Capture the cell that displays the provided text and extract its [x, y] central coordinate. 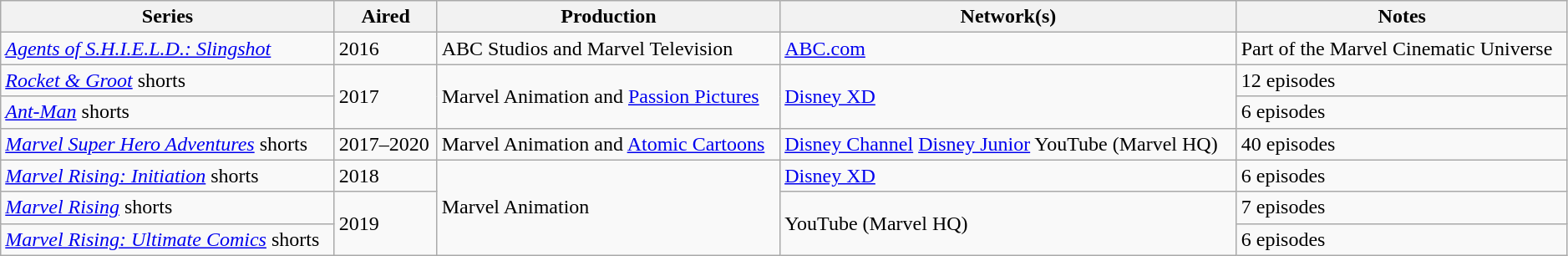
Marvel Rising: Ultimate Comics shorts [168, 239]
Ant-Man shorts [168, 112]
YouTube (Marvel HQ) [1009, 223]
Marvel Animation and Atomic Cartoons [608, 144]
7 episodes [1402, 207]
Marvel Super Hero Adventures shorts [168, 144]
Marvel Animation [608, 207]
Series [168, 17]
Network(s) [1009, 17]
2016 [386, 49]
40 episodes [1402, 144]
2017 [386, 96]
Agents of S.H.I.E.L.D.: Slingshot [168, 49]
2018 [386, 176]
Disney Channel Disney Junior YouTube (Marvel HQ) [1009, 144]
Marvel Rising shorts [168, 207]
ABC.com [1009, 49]
2019 [386, 223]
Part of the Marvel Cinematic Universe [1402, 49]
Marvel Animation and Passion Pictures [608, 96]
Rocket & Groot shorts [168, 80]
Notes [1402, 17]
2017–2020 [386, 144]
12 episodes [1402, 80]
Marvel Rising: Initiation shorts [168, 176]
ABC Studios and Marvel Television [608, 49]
Production [608, 17]
Aired [386, 17]
